Identify which cell holds the provided text, then report its [X, Y] central coordinate. 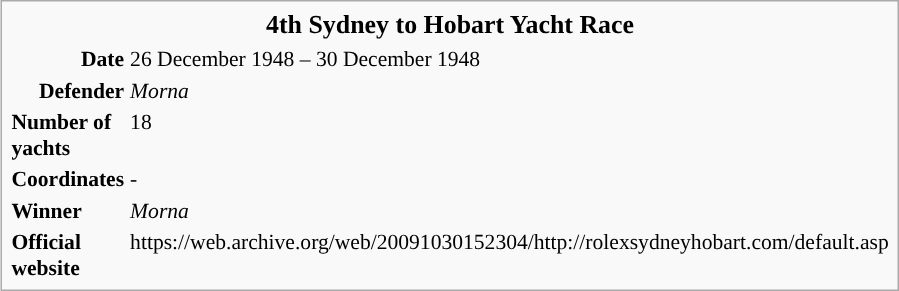
Date [68, 59]
Coordinates [68, 179]
Official website [68, 255]
18 [510, 135]
https://web.archive.org/web/20091030152304/http://rolexsydneyhobart.com/default.asp [510, 255]
Defender [68, 90]
- [510, 179]
Number of yachts [68, 135]
Winner [68, 210]
4th Sydney to Hobart Yacht Race [450, 26]
26 December 1948 – 30 December 1948 [510, 59]
